Output the [X, Y] coordinate of the center of the cell containing the given text.  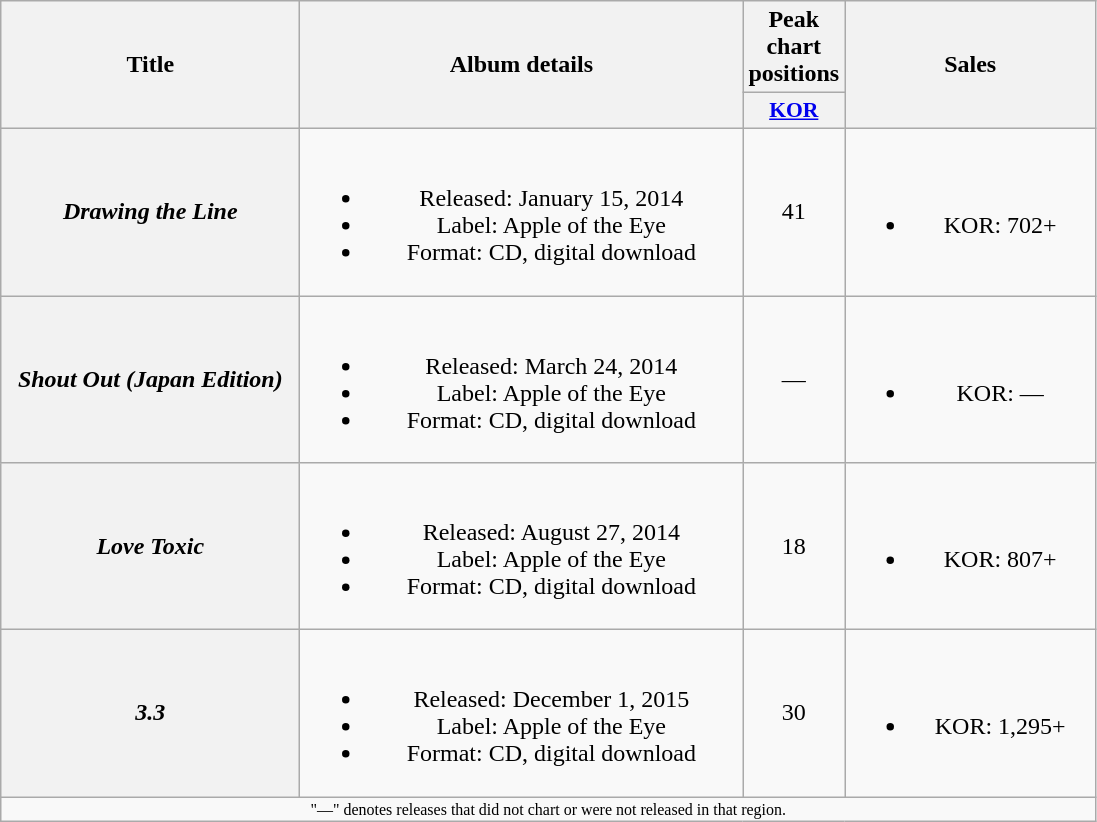
18 [794, 546]
Drawing the Line [150, 212]
Shout Out (Japan Edition) [150, 380]
Peak chart positions [794, 47]
KOR: 807+ [970, 546]
Album details [522, 65]
30 [794, 714]
Title [150, 65]
— [794, 380]
KOR: — [970, 380]
Love Toxic [150, 546]
Released: August 27, 2014Label: Apple of the EyeFormat: CD, digital download [522, 546]
Released: March 24, 2014Label: Apple of the EyeFormat: CD, digital download [522, 380]
KOR [794, 111]
41 [794, 212]
Released: January 15, 2014Label: Apple of the EyeFormat: CD, digital download [522, 212]
3.3 [150, 714]
KOR: 702+ [970, 212]
"—" denotes releases that did not chart or were not released in that region. [548, 809]
KOR: 1,295+ [970, 714]
Sales [970, 65]
Released: December 1, 2015Label: Apple of the EyeFormat: CD, digital download [522, 714]
